Locate the cell with the specified text and output its (X, Y) center coordinate. 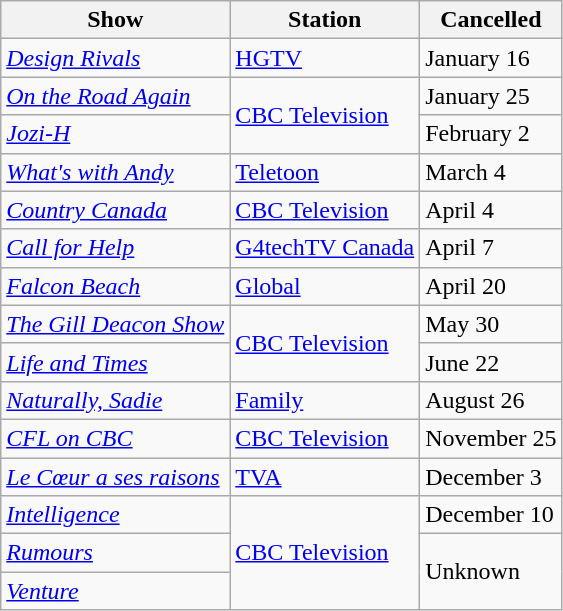
April 20 (491, 286)
Jozi-H (116, 134)
Show (116, 20)
Life and Times (116, 362)
January 25 (491, 96)
Unknown (491, 572)
November 25 (491, 438)
December 3 (491, 477)
Cancelled (491, 20)
TVA (325, 477)
Naturally, Sadie (116, 400)
Intelligence (116, 515)
On the Road Again (116, 96)
Teletoon (325, 172)
April 4 (491, 210)
Falcon Beach (116, 286)
Global (325, 286)
Venture (116, 591)
Family (325, 400)
CFL on CBC (116, 438)
G4techTV Canada (325, 248)
August 26 (491, 400)
Design Rivals (116, 58)
Le Cœur a ses raisons (116, 477)
June 22 (491, 362)
February 2 (491, 134)
What's with Andy (116, 172)
HGTV (325, 58)
Station (325, 20)
December 10 (491, 515)
March 4 (491, 172)
April 7 (491, 248)
The Gill Deacon Show (116, 324)
Country Canada (116, 210)
January 16 (491, 58)
May 30 (491, 324)
Call for Help (116, 248)
Rumours (116, 553)
